Scan for the cell matching the given text and deliver its (x, y) coordinate at center. 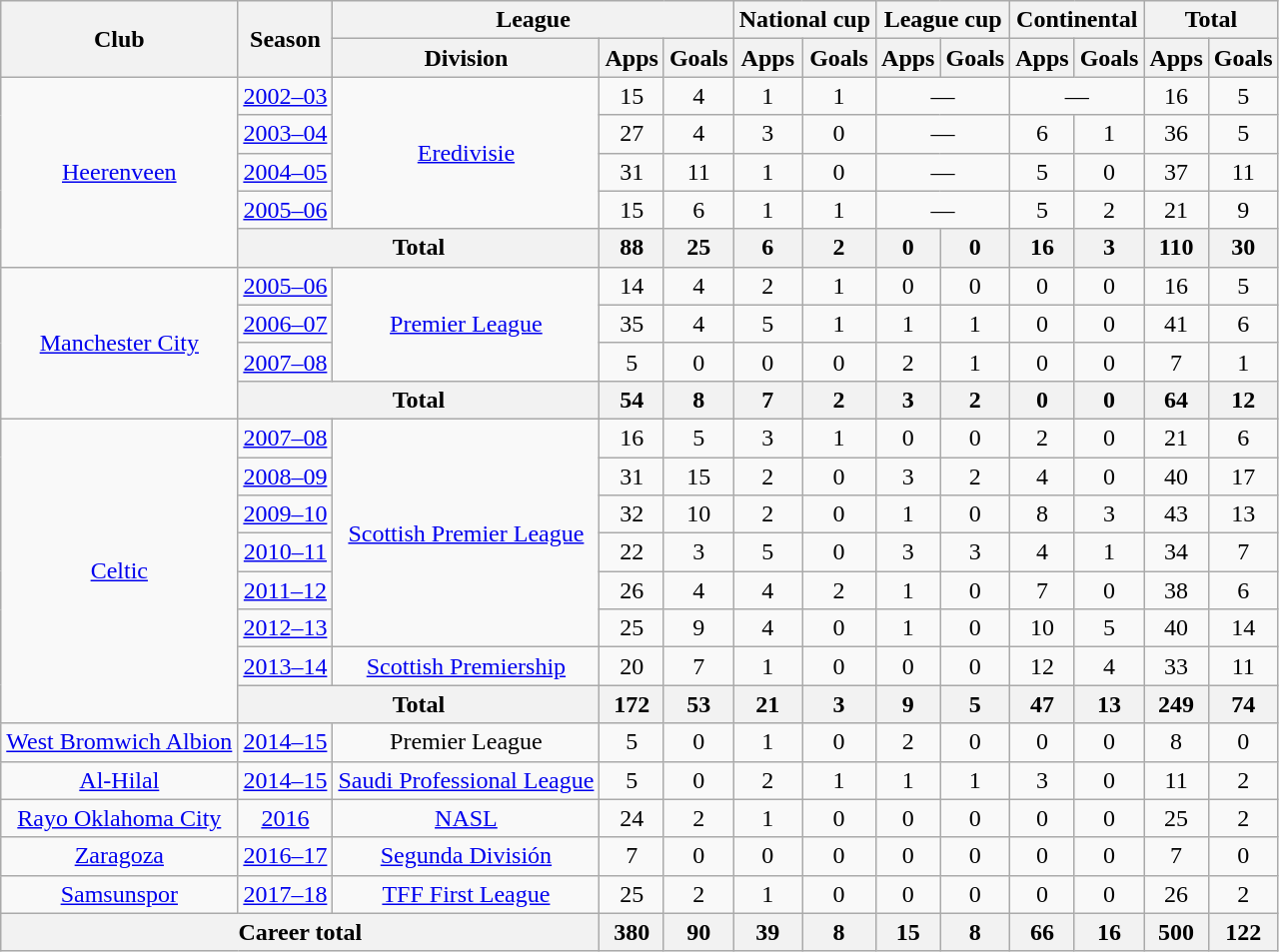
2010–11 (286, 552)
Samsunspor (120, 894)
West Bromwich Albion (120, 742)
2016 (286, 818)
TFF First League (466, 894)
74 (1243, 704)
110 (1176, 248)
30 (1243, 248)
34 (1176, 552)
2016–17 (286, 856)
Rayo Oklahoma City (120, 818)
2013–14 (286, 666)
33 (1176, 666)
Continental (1077, 20)
41 (1176, 324)
Scottish Premiership (466, 666)
27 (632, 134)
88 (632, 248)
Season (286, 39)
22 (632, 552)
2009–10 (286, 514)
League (534, 20)
Division (466, 58)
2008–09 (286, 476)
37 (1176, 172)
Manchester City (120, 343)
Segunda División (466, 856)
36 (1176, 134)
League cup (943, 20)
2004–05 (286, 172)
38 (1176, 590)
35 (632, 324)
32 (632, 514)
National cup (804, 20)
90 (698, 932)
43 (1176, 514)
2002–03 (286, 96)
24 (632, 818)
Saudi Professional League (466, 780)
Club (120, 39)
Eredivisie (466, 153)
47 (1042, 704)
380 (632, 932)
Career total (300, 932)
2003–04 (286, 134)
2006–07 (286, 324)
NASL (466, 818)
2012–13 (286, 628)
2011–12 (286, 590)
17 (1243, 476)
66 (1042, 932)
39 (767, 932)
Scottish Premier League (466, 532)
20 (632, 666)
Heerenveen (120, 172)
249 (1176, 704)
64 (1176, 400)
172 (632, 704)
54 (632, 400)
122 (1243, 932)
53 (698, 704)
Zaragoza (120, 856)
2017–18 (286, 894)
500 (1176, 932)
Al-Hilal (120, 780)
Celtic (120, 570)
